Determine the [X, Y] coordinate at the center of the cell enclosing the given text.  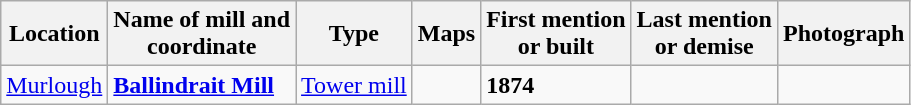
Maps [446, 34]
First mentionor built [556, 34]
Last mention or demise [704, 34]
Name of mill andcoordinate [202, 34]
Type [354, 34]
1874 [556, 85]
Photograph [843, 34]
Location [54, 34]
Ballindrait Mill [202, 85]
Murlough [54, 85]
Tower mill [354, 85]
